Pinpoint the cell where the given text exists, returning its (X, Y) midpoint coordinate. 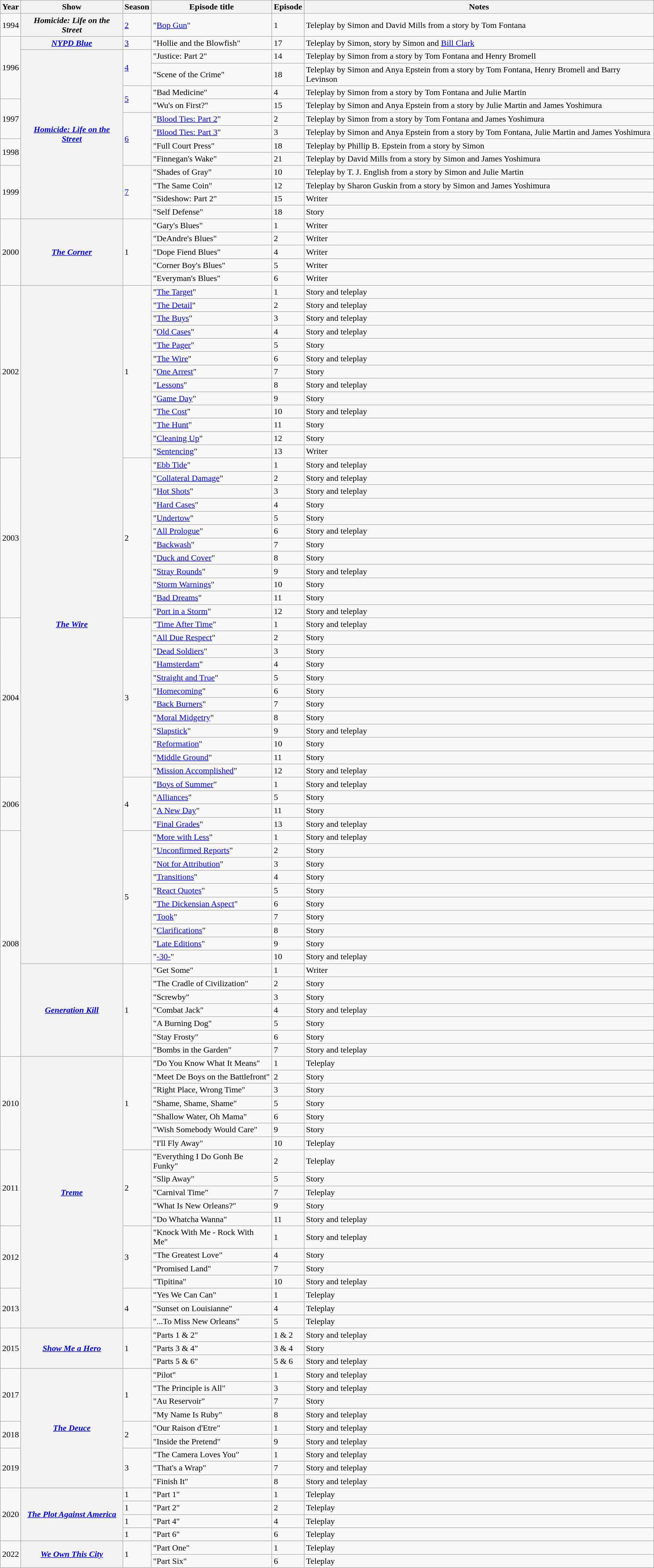
"Sentencing" (212, 451)
2019 (10, 1468)
"Everyman's Blues" (212, 279)
"Shallow Water, Oh Mama" (212, 1117)
Teleplay by Simon from a story by Tom Fontana and Julie Martin (479, 92)
2013 (10, 1308)
"Gary's Blues" (212, 225)
"The Principle is All" (212, 1388)
"Part Six" (212, 1561)
"Justice: Part 2" (212, 56)
"Hot Shots" (212, 491)
Year (10, 7)
"Screwby" (212, 997)
"Wu's on First?" (212, 106)
"Bad Dreams" (212, 598)
"Cleaning Up" (212, 438)
"A New Day" (212, 810)
1999 (10, 192)
17 (288, 43)
"Shades of Gray" (212, 172)
"Slip Away" (212, 1179)
"I'll Fly Away" (212, 1143)
2015 (10, 1348)
"Scene of the Crime" (212, 74)
2022 (10, 1554)
"-30-" (212, 957)
We Own This City (72, 1554)
"Self Defense" (212, 212)
"The Greatest Love" (212, 1255)
Teleplay by Simon and Anya Epstein from a story by Julie Martin and James Yoshimura (479, 106)
"DeAndre's Blues" (212, 239)
"More with Less" (212, 837)
Teleplay by Sharon Guskin from a story by Simon and James Yoshimura (479, 186)
2006 (10, 804)
2003 (10, 538)
"Combat Jack" (212, 1010)
"Final Grades" (212, 824)
"...To Miss New Orleans" (212, 1322)
"Reformation" (212, 744)
"Blood Ties: Part 3" (212, 132)
1 & 2 (288, 1335)
Teleplay by Simon, story by Simon and Bill Clark (479, 43)
"Knock With Me - Rock With Me" (212, 1237)
"Part 1" (212, 1495)
"The Buys" (212, 318)
"The Wire" (212, 358)
"Clarifications" (212, 930)
2017 (10, 1395)
Teleplay by T. J. English from a story by Simon and Julie Martin (479, 172)
2020 (10, 1515)
Show Me a Hero (72, 1348)
"Tipitina" (212, 1282)
"React Quotes" (212, 890)
2002 (10, 372)
1996 (10, 68)
Season (137, 7)
"Right Place, Wrong Time" (212, 1090)
"The Hunt" (212, 425)
"The Target" (212, 292)
"Back Burners" (212, 704)
"Boys of Summer" (212, 784)
"Part One" (212, 1548)
1997 (10, 119)
"My Name Is Ruby" (212, 1415)
Teleplay by Simon and Anya Epstein from a story by Tom Fontana, Julie Martin and James Yoshimura (479, 132)
21 (288, 159)
"Parts 5 & 6" (212, 1361)
"Storm Warnings" (212, 584)
"Port in a Storm" (212, 611)
Episode title (212, 7)
2010 (10, 1103)
"Lessons" (212, 385)
Teleplay by Simon and Anya Epstein from a story by Tom Fontana, Henry Bromell and Barry Levinson (479, 74)
"Duck and Cover" (212, 558)
"Wish Somebody Would Care" (212, 1130)
"What Is New Orleans?" (212, 1206)
"Shame, Shame, Shame" (212, 1103)
"Our Raison d'Etre" (212, 1428)
"Moral Midgetry" (212, 717)
"Finnegan's Wake" (212, 159)
"Mission Accomplished" (212, 771)
"Parts 1 & 2" (212, 1335)
Show (72, 7)
2008 (10, 944)
"Homecoming" (212, 691)
"Pilot" (212, 1375)
"Slapstick" (212, 731)
"Part 2" (212, 1508)
"Old Cases" (212, 332)
"Middle Ground" (212, 757)
Notes (479, 7)
"Undertow" (212, 518)
"Took" (212, 917)
"Hamsterdam" (212, 664)
"Transitions" (212, 877)
The Corner (72, 252)
"Yes We Can Can" (212, 1295)
"Late Editions" (212, 944)
"Dead Soldiers" (212, 651)
"Get Some" (212, 970)
"Backwash" (212, 544)
"Meet De Boys on the Battlefront" (212, 1077)
Teleplay by Simon and David Mills from a story by Tom Fontana (479, 25)
"The Cradle of Civilization" (212, 983)
1998 (10, 152)
Episode (288, 7)
Teleplay by David Mills from a story by Simon and James Yoshimura (479, 159)
"Hard Cases" (212, 505)
"Sideshow: Part 2" (212, 199)
"Bop Gun" (212, 25)
2000 (10, 252)
"Finish It" (212, 1481)
"Do You Know What It Means" (212, 1063)
The Wire (72, 624)
"Stray Rounds" (212, 571)
"Part 4" (212, 1521)
14 (288, 56)
"Bombs in the Garden" (212, 1050)
"All Due Respect" (212, 638)
"Au Reservoir" (212, 1401)
"Time After Time" (212, 624)
"Do Whatcha Wanna" (212, 1219)
"A Burning Dog" (212, 1023)
"Corner Boy's Blues" (212, 265)
"Part 6" (212, 1534)
"Unconfirmed Reports" (212, 851)
1994 (10, 25)
2004 (10, 698)
"Full Court Press" (212, 145)
"Blood Ties: Part 2" (212, 119)
"Inside the Pretend" (212, 1441)
"Everything I Do Gonh Be Funky" (212, 1161)
"The Pager" (212, 345)
Treme (72, 1192)
"Game Day" (212, 398)
Teleplay by Simon from a story by Tom Fontana and Henry Bromell (479, 56)
"Carnival Time" (212, 1192)
The Deuce (72, 1428)
"Alliances" (212, 797)
Generation Kill (72, 1010)
NYPD Blue (72, 43)
"That's a Wrap" (212, 1468)
"Promised Land" (212, 1268)
"Not for Attribution" (212, 864)
The Plot Against America (72, 1515)
"Dope Fiend Blues" (212, 252)
"Parts 3 & 4" (212, 1348)
"Sunset on Louisianne" (212, 1308)
"Ebb Tide" (212, 465)
"All Prologue" (212, 531)
"Straight and True" (212, 678)
2018 (10, 1435)
"The Dickensian Aspect" (212, 904)
"The Camera Loves You" (212, 1454)
"Collateral Damage" (212, 478)
"Bad Medicine" (212, 92)
2012 (10, 1257)
3 & 4 (288, 1348)
"The Cost" (212, 412)
"One Arrest" (212, 371)
Teleplay by Simon from a story by Tom Fontana and James Yoshimura (479, 119)
"Stay Frosty" (212, 1037)
"The Same Coin" (212, 186)
"Hollie and the Blowfish" (212, 43)
2011 (10, 1187)
5 & 6 (288, 1361)
"The Detail" (212, 305)
Teleplay by Phillip B. Epstein from a story by Simon (479, 145)
